Identify which cell holds the provided text, then report its (X, Y) central coordinate. 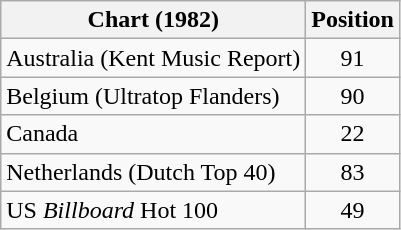
Chart (1982) (154, 20)
83 (353, 172)
Canada (154, 134)
91 (353, 58)
22 (353, 134)
Belgium (Ultratop Flanders) (154, 96)
90 (353, 96)
Australia (Kent Music Report) (154, 58)
49 (353, 210)
US Billboard Hot 100 (154, 210)
Position (353, 20)
Netherlands (Dutch Top 40) (154, 172)
